Find where the given text appears and provide that cell's center as (X, Y) coordinate. 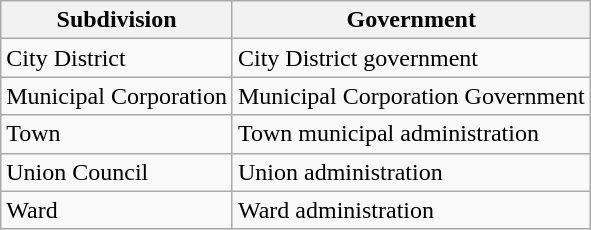
City District (117, 58)
Union administration (411, 172)
Ward (117, 210)
Town (117, 134)
Union Council (117, 172)
Municipal Corporation Government (411, 96)
Ward administration (411, 210)
Town municipal administration (411, 134)
City District government (411, 58)
Municipal Corporation (117, 96)
Subdivision (117, 20)
Government (411, 20)
